Determine the [x, y] coordinate at the center of the cell enclosing the given text.  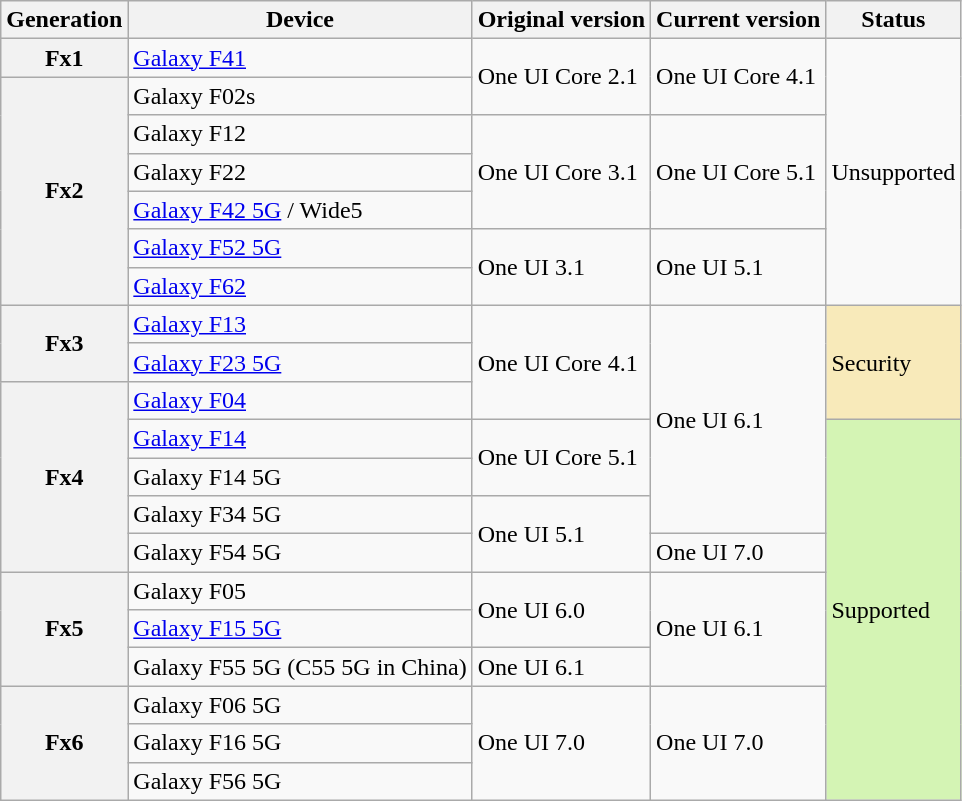
Fx4 [64, 476]
Galaxy F62 [300, 286]
Galaxy F42 5G / Wide5 [300, 210]
Fx1 [64, 58]
Supported [894, 610]
Galaxy F02s [300, 96]
Fx6 [64, 743]
Galaxy F15 5G [300, 629]
Galaxy F05 [300, 591]
Galaxy F54 5G [300, 553]
Status [894, 20]
One UI 3.1 [561, 267]
Generation [64, 20]
Galaxy F22 [300, 172]
Galaxy F12 [300, 134]
One UI 6.0 [561, 610]
Galaxy F14 [300, 438]
Security [894, 362]
Galaxy F23 5G [300, 362]
Fx2 [64, 191]
Galaxy F04 [300, 400]
Galaxy F41 [300, 58]
One UI Core 2.1 [561, 77]
Galaxy F52 5G [300, 248]
Galaxy F06 5G [300, 705]
One UI Core 3.1 [561, 172]
Device [300, 20]
Galaxy F14 5G [300, 477]
Galaxy F34 5G [300, 515]
Fx5 [64, 629]
Galaxy F55 5G (C55 5G in China) [300, 667]
Current version [738, 20]
Galaxy F13 [300, 324]
Fx3 [64, 343]
Original version [561, 20]
Galaxy F16 5G [300, 743]
Unsupported [894, 172]
Galaxy F56 5G [300, 781]
